Provide the (X, Y) coordinate of the cell's center where the given text is located.  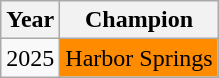
Harbor Springs (139, 58)
2025 (30, 58)
Year (30, 20)
Champion (139, 20)
